Return the (x, y) coordinate for the center point of the cell that contains the specified text.  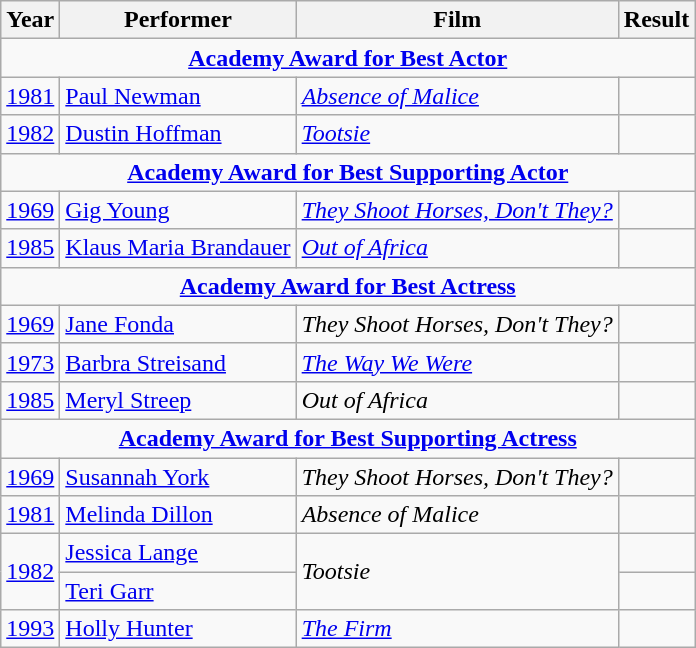
Result (656, 20)
Academy Award for Best Supporting Actor (348, 172)
Meryl Streep (178, 400)
Jessica Lange (178, 553)
Melinda Dillon (178, 515)
Academy Award for Best Actress (348, 286)
The Firm (457, 629)
Performer (178, 20)
Holly Hunter (178, 629)
Dustin Hoffman (178, 134)
Klaus Maria Brandauer (178, 248)
Susannah York (178, 477)
Teri Garr (178, 591)
Paul Newman (178, 96)
1973 (30, 362)
Jane Fonda (178, 324)
The Way We Were (457, 362)
Year (30, 20)
Barbra Streisand (178, 362)
Film (457, 20)
1993 (30, 629)
Academy Award for Best Actor (348, 58)
Gig Young (178, 210)
Academy Award for Best Supporting Actress (348, 438)
